Provide the [X, Y] coordinate of the cell's center where the given text is located.  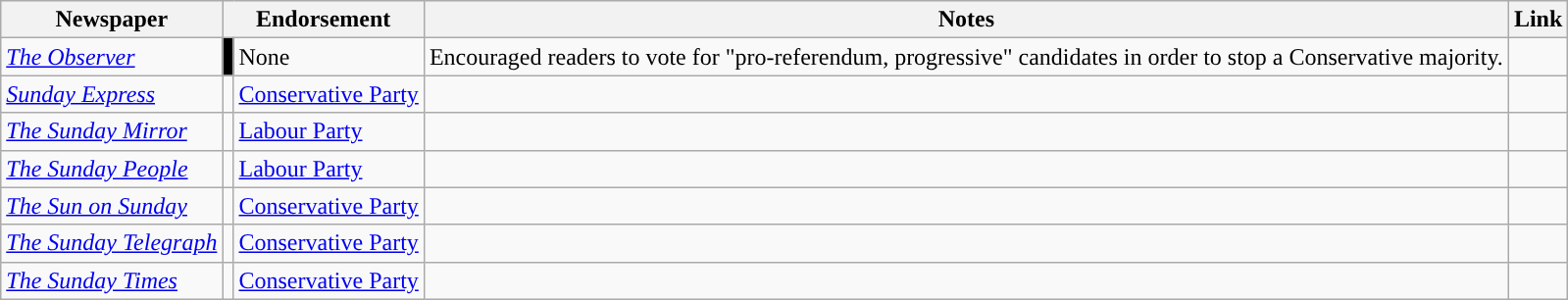
The Sun on Sunday [112, 206]
Endorsement [324, 20]
The Sunday People [112, 169]
Link [1538, 20]
Notes [966, 20]
The Sunday Mirror [112, 131]
Encouraged readers to vote for "pro-referendum, progressive" candidates in order to stop a Conservative majority. [966, 57]
The Observer [112, 57]
Newspaper [112, 20]
Sunday Express [112, 94]
The Sunday Times [112, 280]
None [329, 57]
The Sunday Telegraph [112, 243]
